Identify which cell holds the provided text, then report its [X, Y] central coordinate. 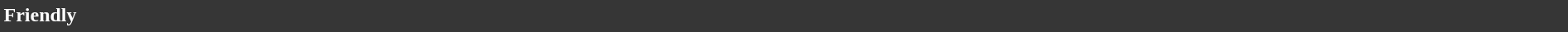
Friendly [784, 15]
